Provide the (x, y) coordinate of the cell's center where the given text is located.  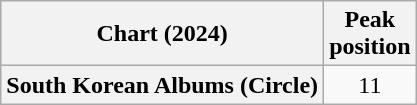
11 (370, 85)
Chart (2024) (162, 34)
Peakposition (370, 34)
South Korean Albums (Circle) (162, 85)
